Search for the cell housing the specified text and yield its (x, y) center coordinate. 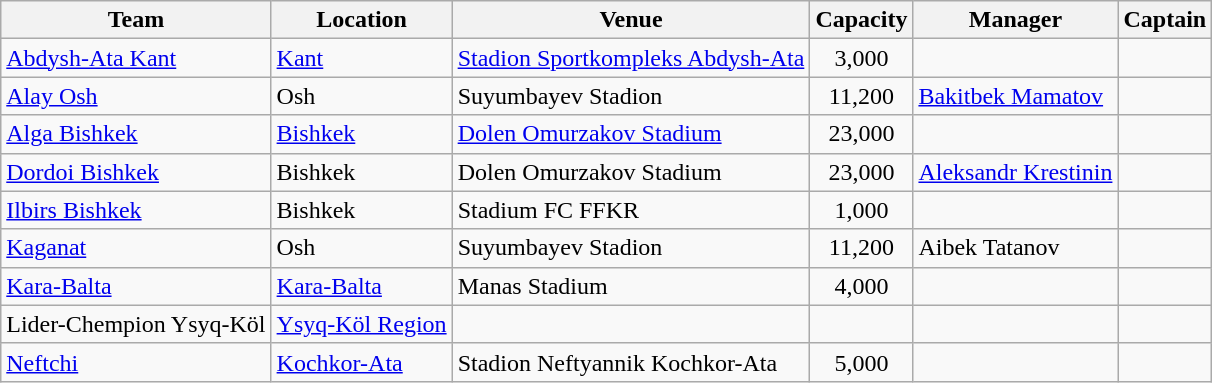
1,000 (862, 210)
Kochkor-Ata (362, 362)
Stadion Neftyannik Kochkor-Ata (631, 362)
Dordoi Bishkek (136, 172)
5,000 (862, 362)
Stadium FC FFKR (631, 210)
Location (362, 20)
3,000 (862, 58)
4,000 (862, 286)
Team (136, 20)
Aleksandr Krestinin (1016, 172)
Manager (1016, 20)
Alga Bishkek (136, 134)
Bakitbek Mamatov (1016, 96)
Stadion Sportkompleks Abdysh-Ata (631, 58)
Capacity (862, 20)
Ilbirs Bishkek (136, 210)
Ysyq-Köl Region (362, 324)
Kaganat (136, 248)
Abdysh-Ata Kant (136, 58)
Aibek Tatanov (1016, 248)
Captain (1165, 20)
Venue (631, 20)
Kant (362, 58)
Lider-Chempion Ysyq-Köl (136, 324)
Neftchi (136, 362)
Manas Stadium (631, 286)
Alay Osh (136, 96)
